From the cell containing the given text, extract its center point as [x, y] coordinate. 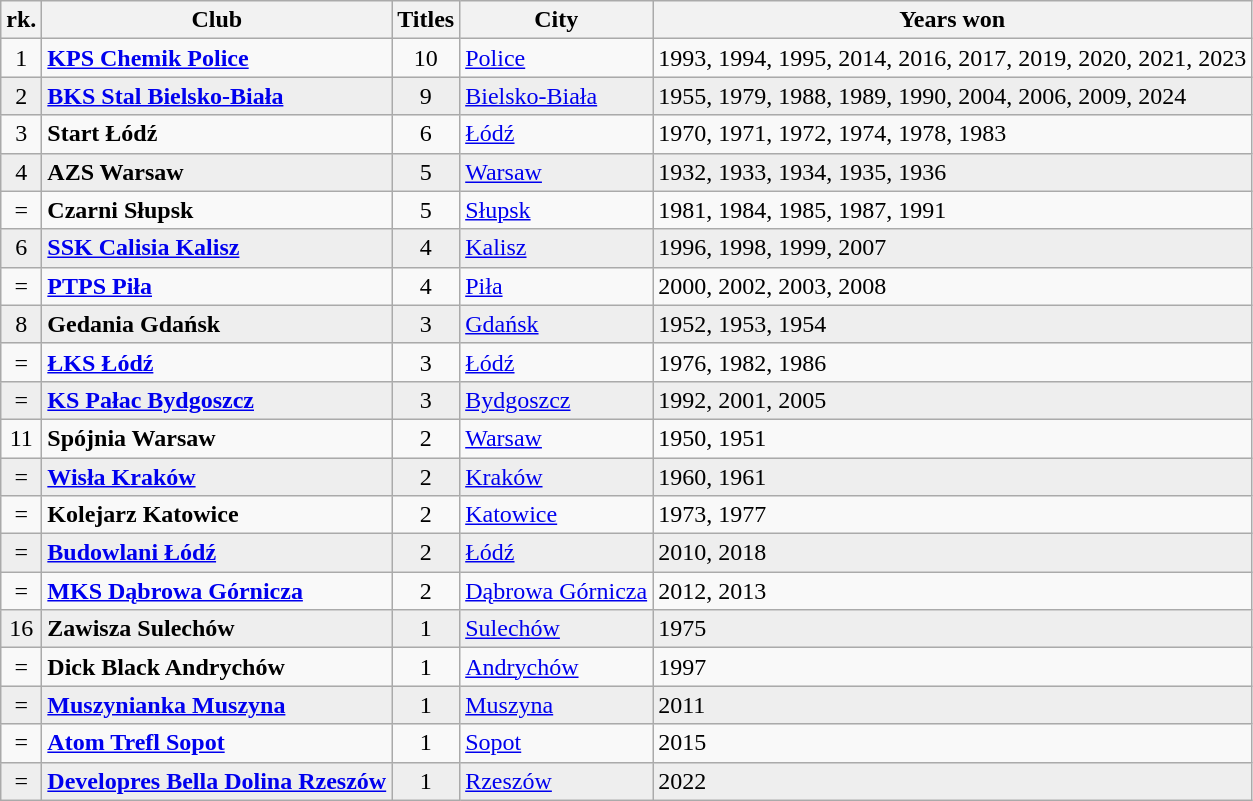
Atom Trefl Sopot [217, 743]
BKS Stal Bielsko-Biała [217, 96]
1993, 1994, 1995, 2014, 2016, 2017, 2019, 2020, 2021, 2023 [952, 58]
2015 [952, 743]
Kalisz [556, 248]
Muszynianka Muszyna [217, 705]
2022 [952, 781]
KPS Chemik Police [217, 58]
Katowice [556, 515]
Developres Bella Dolina Rzeszów [217, 781]
1976, 1982, 1986 [952, 362]
10 [426, 58]
Years won [952, 20]
MKS Dąbrowa Górnicza [217, 591]
AZS Warsaw [217, 172]
Rzeszów [556, 781]
16 [22, 629]
2010, 2018 [952, 553]
2011 [952, 705]
Muszyna [556, 705]
Titles [426, 20]
9 [426, 96]
rk. [22, 20]
1975 [952, 629]
1981, 1984, 1985, 1987, 1991 [952, 210]
2012, 2013 [952, 591]
1960, 1961 [952, 477]
1950, 1951 [952, 438]
Andrychów [556, 667]
Spójnia Warsaw [217, 438]
Zawisza Sulechów [217, 629]
2000, 2002, 2003, 2008 [952, 286]
1955, 1979, 1988, 1989, 1990, 2004, 2006, 2009, 2024 [952, 96]
1932, 1933, 1934, 1935, 1936 [952, 172]
Dick Black Andrychów [217, 667]
1996, 1998, 1999, 2007 [952, 248]
Bielsko-Biała [556, 96]
Police [556, 58]
SSK Calisia Kalisz [217, 248]
Kraków [556, 477]
1970, 1971, 1972, 1974, 1978, 1983 [952, 134]
11 [22, 438]
Bydgoszcz [556, 400]
1973, 1977 [952, 515]
Gdańsk [556, 324]
1997 [952, 667]
PTPS Piła [217, 286]
Dąbrowa Górnicza [556, 591]
Czarni Słupsk [217, 210]
8 [22, 324]
KS Pałac Bydgoszcz [217, 400]
Sulechów [556, 629]
ŁKS Łódź [217, 362]
Kolejarz Katowice [217, 515]
Sopot [556, 743]
Start Łódź [217, 134]
Wisła Kraków [217, 477]
City [556, 20]
1992, 2001, 2005 [952, 400]
1952, 1953, 1954 [952, 324]
Club [217, 20]
Budowlani Łódź [217, 553]
Słupsk [556, 210]
Gedania Gdańsk [217, 324]
Piła [556, 286]
